Pinpoint the cell where the given text exists, returning its [X, Y] midpoint coordinate. 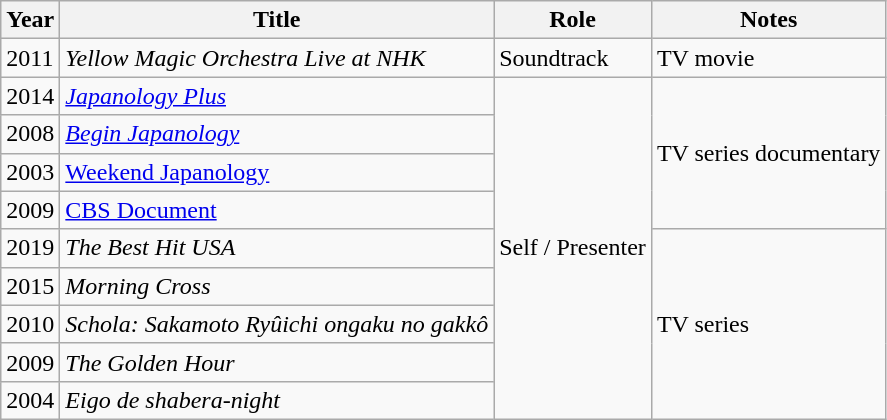
2015 [30, 286]
2019 [30, 248]
Eigo de shabera-night [277, 400]
Title [277, 20]
Schola: Sakamoto Ryûichi ongaku no gakkô [277, 324]
Notes [768, 20]
Begin Japanology [277, 134]
The Best Hit USA [277, 248]
CBS Document [277, 210]
2008 [30, 134]
Yellow Magic Orchestra Live at NHK [277, 58]
2010 [30, 324]
TV movie [768, 58]
2014 [30, 96]
The Golden Hour [277, 362]
2004 [30, 400]
TV series [768, 324]
2011 [30, 58]
Weekend Japanology [277, 172]
TV series documentary [768, 153]
Morning Cross [277, 286]
Japanology Plus [277, 96]
2003 [30, 172]
Soundtrack [573, 58]
Year [30, 20]
Self / Presenter [573, 248]
Role [573, 20]
